From the cell containing the given text, extract its center point as (X, Y) coordinate. 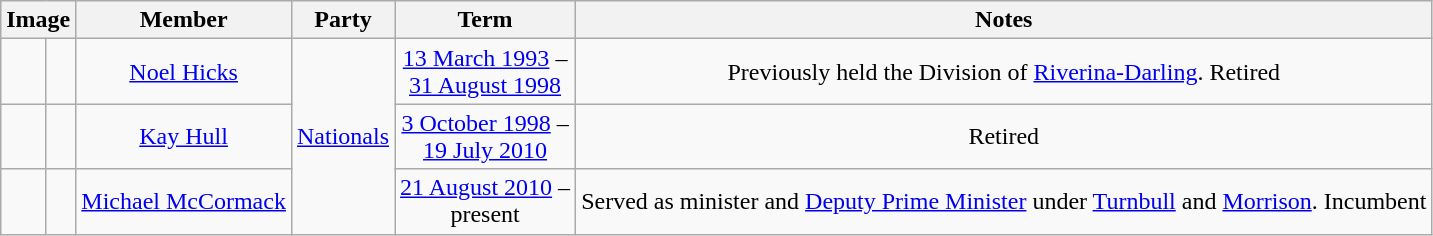
Served as minister and Deputy Prime Minister under Turnbull and Morrison. Incumbent (1004, 202)
3 October 1998 –19 July 2010 (486, 136)
13 March 1993 –31 August 1998 (486, 72)
Michael McCormack (184, 202)
Member (184, 20)
Noel Hicks (184, 72)
Previously held the Division of Riverina-Darling. Retired (1004, 72)
Notes (1004, 20)
Kay Hull (184, 136)
Retired (1004, 136)
Party (342, 20)
Nationals (342, 136)
21 August 2010 –present (486, 202)
Term (486, 20)
Image (38, 20)
